Return the [x, y] coordinate for the center point of the cell that contains the specified text.  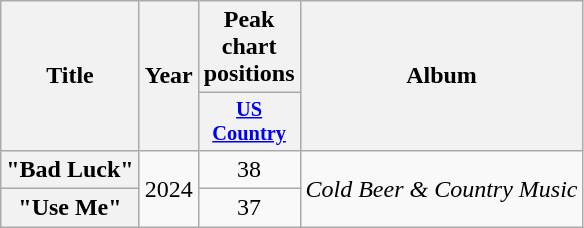
"Bad Luck" [70, 169]
2024 [168, 188]
Cold Beer & Country Music [442, 188]
Year [168, 76]
38 [249, 169]
Title [70, 76]
"Use Me" [70, 208]
Album [442, 76]
Peak chart positions [249, 47]
US Country [249, 122]
37 [249, 208]
